For the text-containing cell, return its midpoint in [x, y] coordinate format. 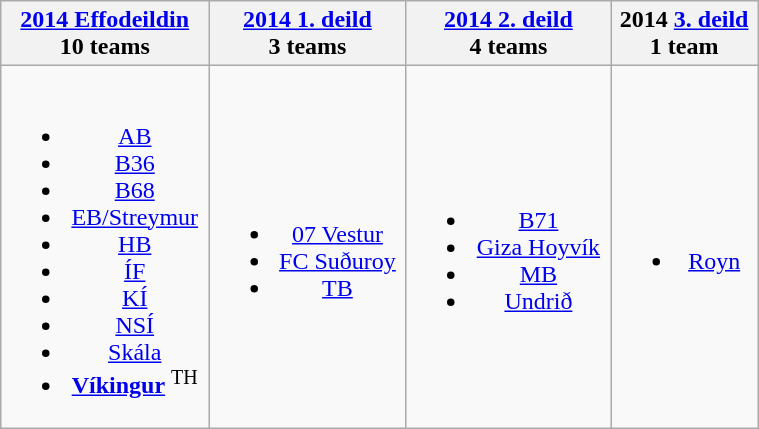
2014 Effodeildin10 teams [105, 34]
Royn [684, 248]
07 VesturFC SuðuroyTB [308, 248]
ABB36B68EB/StreymurHBÍFKÍNSÍSkálaVíkingur TH [105, 248]
2014 3. deild1 team [684, 34]
2014 2. deild4 teams [508, 34]
2014 1. deild3 teams [308, 34]
B71Giza HoyvíkMBUndrið [508, 248]
